Identify which cell holds the provided text, then report its (x, y) central coordinate. 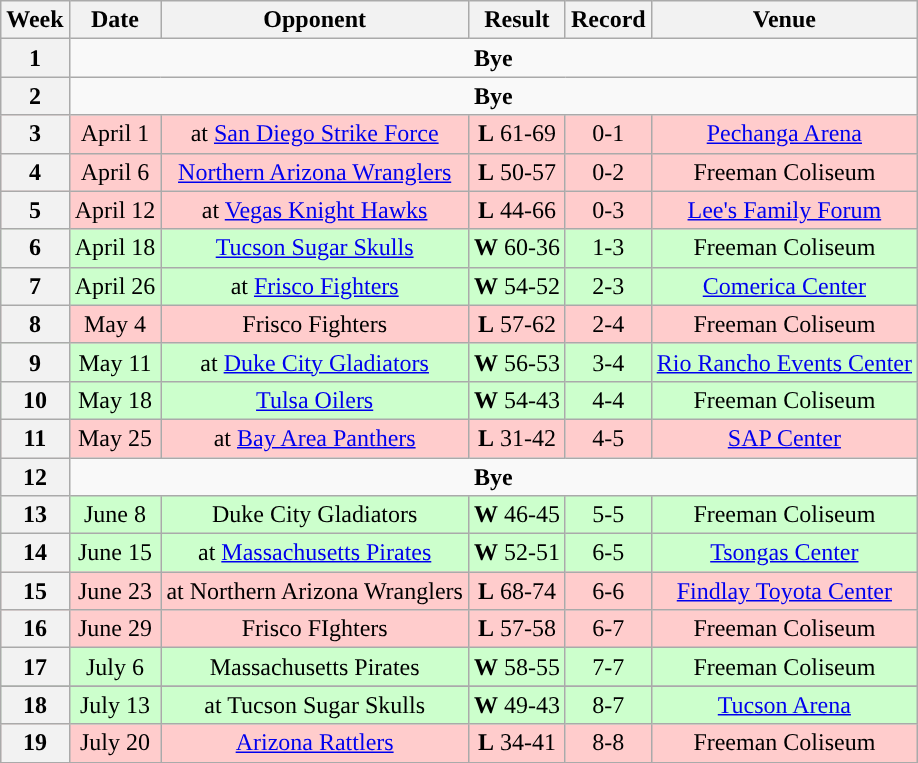
Pechanga Arena (784, 134)
0-2 (608, 172)
Date (115, 20)
Frisco FIghters (315, 629)
L 50-57 (516, 172)
Opponent (315, 20)
W 60-36 (516, 248)
0-1 (608, 134)
6 (35, 248)
8-8 (608, 743)
Tucson Sugar Skulls (315, 248)
L 57-62 (516, 324)
4-5 (608, 438)
W 54-43 (516, 400)
Northern Arizona Wranglers (315, 172)
1 (35, 58)
May 18 (115, 400)
Tucson Arena (784, 705)
6-7 (608, 629)
L 44-66 (516, 210)
SAP Center (784, 438)
14 (35, 553)
5 (35, 210)
2-3 (608, 286)
Tulsa Oilers (315, 400)
19 (35, 743)
W 54-52 (516, 286)
at San Diego Strike Force (315, 134)
May 11 (115, 362)
7-7 (608, 667)
July 13 (115, 705)
12 (35, 477)
June 23 (115, 591)
11 (35, 438)
4-4 (608, 400)
0-3 (608, 210)
3-4 (608, 362)
Duke City Gladiators (315, 515)
17 (35, 667)
at Duke City Gladiators (315, 362)
at Frisco Fighters (315, 286)
3 (35, 134)
16 (35, 629)
at Tucson Sugar Skulls (315, 705)
Findlay Toyota Center (784, 591)
Frisco Fighters (315, 324)
L 31-42 (516, 438)
8 (35, 324)
W 58-55 (516, 667)
8-7 (608, 705)
Arizona Rattlers (315, 743)
May 25 (115, 438)
at Vegas Knight Hawks (315, 210)
10 (35, 400)
W 56-53 (516, 362)
June 29 (115, 629)
April 18 (115, 248)
Record (608, 20)
Lee's Family Forum (784, 210)
Massachusetts Pirates (315, 667)
Rio Rancho Events Center (784, 362)
April 12 (115, 210)
Tsongas Center (784, 553)
18 (35, 705)
April 26 (115, 286)
2-4 (608, 324)
Result (516, 20)
Comerica Center (784, 286)
4 (35, 172)
July 20 (115, 743)
L 68-74 (516, 591)
at Northern Arizona Wranglers (315, 591)
July 6 (115, 667)
L 57-58 (516, 629)
5-5 (608, 515)
W 52-51 (516, 553)
Venue (784, 20)
at Massachusetts Pirates (315, 553)
L 34-41 (516, 743)
at Bay Area Panthers (315, 438)
W 46-45 (516, 515)
April 6 (115, 172)
W 49-43 (516, 705)
7 (35, 286)
6-6 (608, 591)
June 15 (115, 553)
2 (35, 96)
April 1 (115, 134)
Week (35, 20)
13 (35, 515)
6-5 (608, 553)
L 61-69 (516, 134)
9 (35, 362)
1-3 (608, 248)
May 4 (115, 324)
June 8 (115, 515)
15 (35, 591)
